Locate the cell with the specified text and output its [x, y] center coordinate. 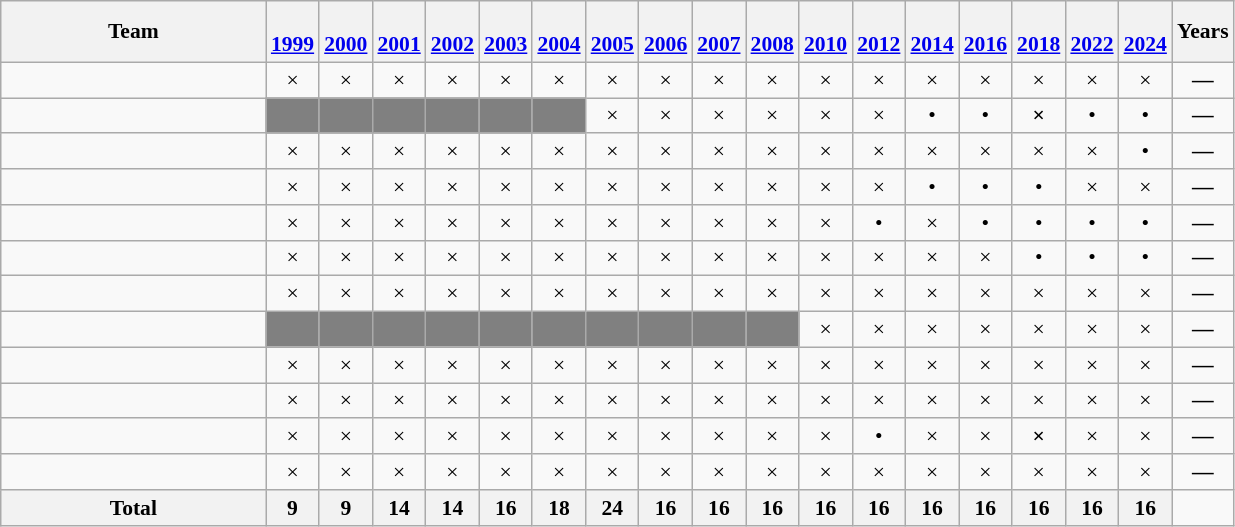
Total [134, 508]
2005 [612, 32]
2024 [1146, 32]
2006 [666, 32]
24 [612, 508]
2004 [558, 32]
2022 [1092, 32]
2012 [878, 32]
2007 [718, 32]
2016 [986, 32]
18 [558, 508]
2002 [452, 32]
2008 [772, 32]
Years [1203, 32]
1999 [292, 32]
Team [134, 32]
2018 [1038, 32]
2000 [346, 32]
2014 [932, 32]
2003 [506, 32]
2001 [398, 32]
2010 [826, 32]
